Provide the [X, Y] coordinate of the cell's center where the given text is located.  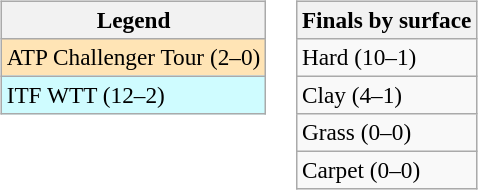
Finals by surface [387, 20]
Carpet (0–0) [387, 171]
ATP Challenger Tour (2–0) [133, 57]
Hard (10–1) [387, 57]
Clay (4–1) [387, 95]
Grass (0–0) [387, 133]
Legend [133, 20]
ITF WTT (12–2) [133, 95]
